Determine the [x, y] coordinate at the center of the cell enclosing the given text.  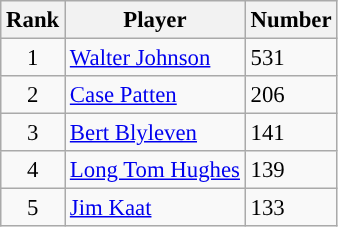
Jim Kaat [156, 208]
206 [291, 95]
Case Patten [156, 95]
4 [33, 170]
531 [291, 58]
Walter Johnson [156, 58]
Long Tom Hughes [156, 170]
Rank [33, 20]
141 [291, 133]
2 [33, 95]
Player [156, 20]
1 [33, 58]
Bert Blyleven [156, 133]
3 [33, 133]
Number [291, 20]
139 [291, 170]
133 [291, 208]
5 [33, 208]
